Return (x, y) of the center of cell containing provided text 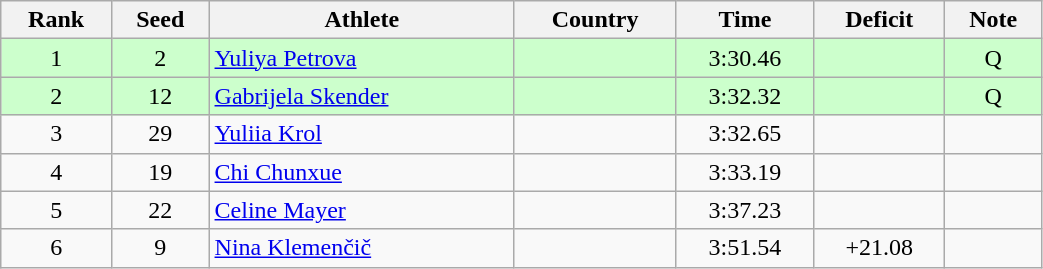
Deficit (879, 20)
+21.08 (879, 248)
Seed (161, 20)
29 (161, 134)
3:33.19 (745, 172)
Nina Klemenčič (362, 248)
3:30.46 (745, 58)
1 (56, 58)
22 (161, 210)
Rank (56, 20)
Time (745, 20)
3:37.23 (745, 210)
Country (594, 20)
Chi Chunxue (362, 172)
Gabrijela Skender (362, 96)
Note (993, 20)
3:32.32 (745, 96)
12 (161, 96)
3:32.65 (745, 134)
Yuliya Petrova (362, 58)
Athlete (362, 20)
6 (56, 248)
5 (56, 210)
19 (161, 172)
Celine Mayer (362, 210)
4 (56, 172)
9 (161, 248)
3:51.54 (745, 248)
3 (56, 134)
Yuliia Krol (362, 134)
